Return (x, y) of the center of cell containing provided text 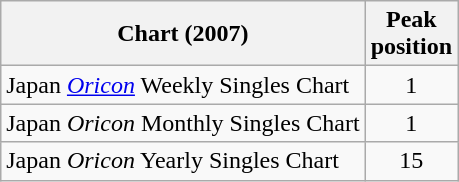
Chart (2007) (183, 34)
Peakposition (411, 34)
15 (411, 161)
Japan Oricon Yearly Singles Chart (183, 161)
Japan Oricon Weekly Singles Chart (183, 85)
Japan Oricon Monthly Singles Chart (183, 123)
